Return the [x, y] coordinate for the center point of the cell that contains the specified text.  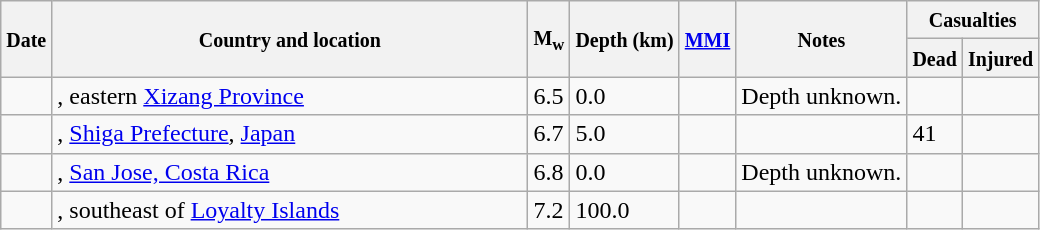
Depth (km) [624, 39]
7.2 [549, 210]
Country and location [290, 39]
Dead [935, 58]
41 [935, 134]
Mw [549, 39]
Injured [1000, 58]
, eastern Xizang Province [290, 96]
Notes [822, 39]
Date [26, 39]
Casualties [973, 20]
, Shiga Prefecture, Japan [290, 134]
6.7 [549, 134]
100.0 [624, 210]
, San Jose, Costa Rica [290, 172]
6.5 [549, 96]
, southeast of Loyalty Islands [290, 210]
6.8 [549, 172]
5.0 [624, 134]
MMI [708, 39]
